Identify which cell holds the provided text, then report its [x, y] central coordinate. 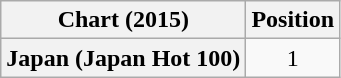
Japan (Japan Hot 100) [124, 58]
Chart (2015) [124, 20]
Position [293, 20]
1 [293, 58]
